Output the [x, y] coordinate of the center of the cell containing the given text.  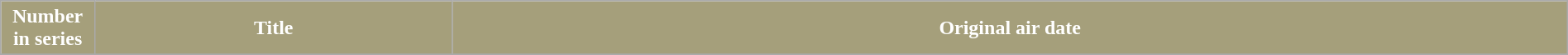
Number in series [48, 28]
Original air date [1010, 28]
Title [273, 28]
